Find where the given text appears and provide that cell's center as (x, y) coordinate. 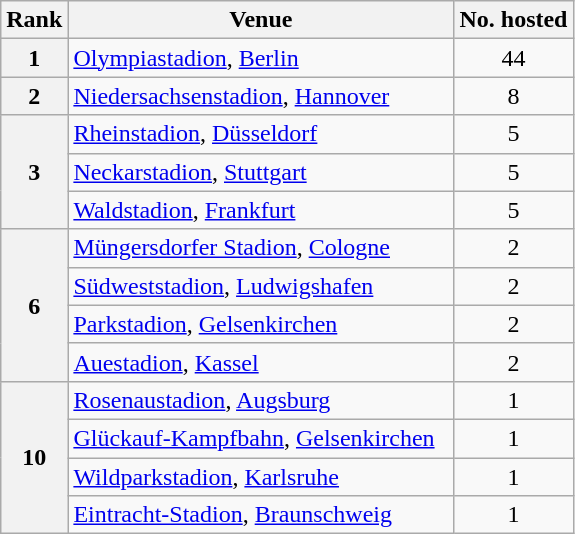
10 (34, 457)
Rheinstadion, Düsseldorf (261, 134)
No. hosted (514, 20)
Wildparkstadion, Karlsruhe (261, 477)
3 (34, 172)
Venue (261, 20)
Müngersdorfer Stadion, Cologne (261, 248)
Glückauf-Kampfbahn, Gelsenkirchen (261, 438)
Eintracht-Stadion, Braunschweig (261, 515)
Auestadion, Kassel (261, 362)
8 (514, 96)
44 (514, 58)
Parkstadion, Gelsenkirchen (261, 324)
Olympiastadion, Berlin (261, 58)
Waldstadion, Frankfurt (261, 210)
Südweststadion, Ludwigshafen (261, 286)
Neckarstadion, Stuttgart (261, 172)
6 (34, 305)
Niedersachsenstadion, Hannover (261, 96)
Rank (34, 20)
Rosenaustadion, Augsburg (261, 400)
